Provide the [X, Y] coordinate of the cell's center where the given text is located.  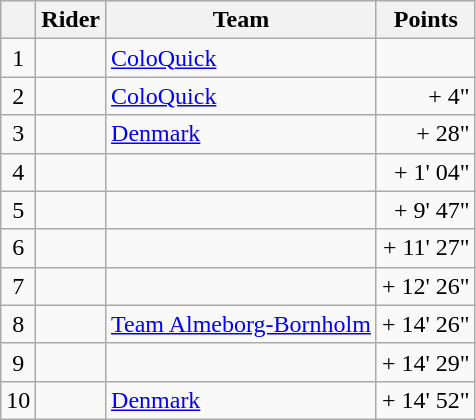
+ 1' 04" [426, 172]
5 [18, 210]
7 [18, 286]
+ 4" [426, 96]
6 [18, 248]
2 [18, 96]
+ 11' 27" [426, 248]
Team Almeborg-Bornholm [242, 324]
Rider [71, 20]
+ 12' 26" [426, 286]
+ 28" [426, 134]
+ 14' 26" [426, 324]
10 [18, 400]
3 [18, 134]
8 [18, 324]
+ 9' 47" [426, 210]
+ 14' 29" [426, 362]
9 [18, 362]
4 [18, 172]
+ 14' 52" [426, 400]
Team [242, 20]
Points [426, 20]
1 [18, 58]
